Scan for the cell matching the given text and deliver its (x, y) coordinate at center. 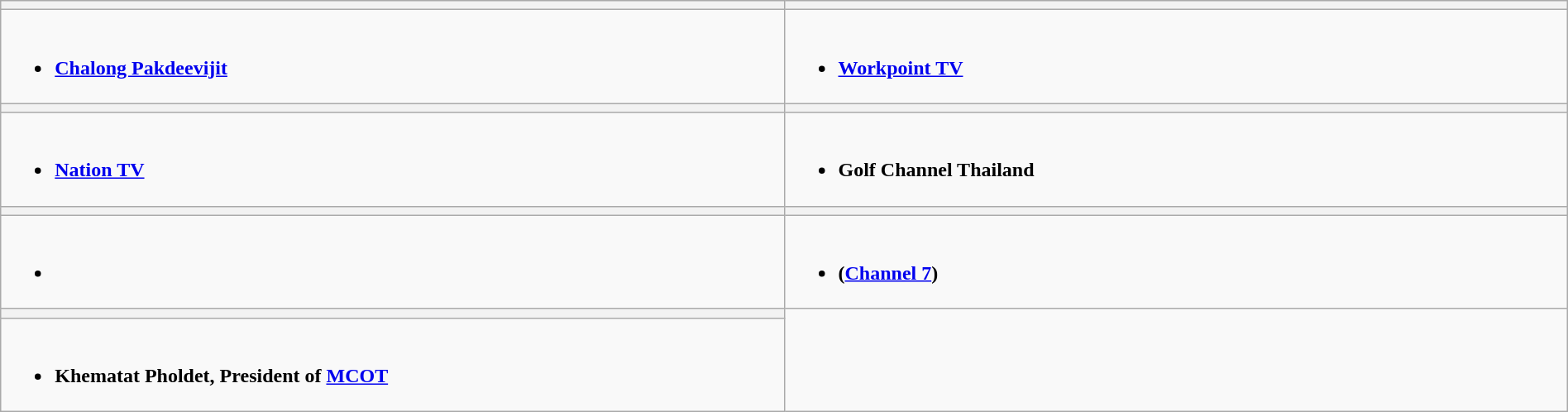
Golf Channel Thailand (1176, 159)
Workpoint TV (1176, 56)
(Channel 7) (1176, 261)
Khematat Pholdet, President of MCOT (392, 364)
Chalong Pakdeevijit (392, 56)
Nation TV (392, 159)
